Determine the (X, Y) coordinate at the center of the cell enclosing the given text.  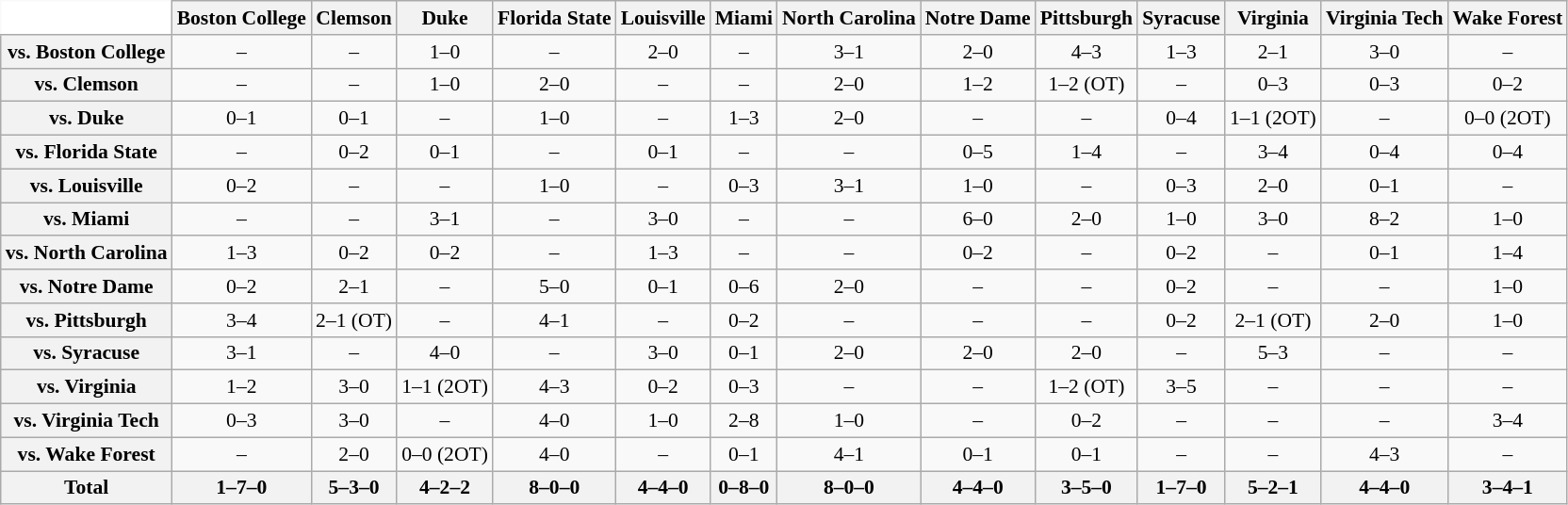
3–4–1 (1508, 488)
vs. Pittsburgh (87, 320)
Miami (744, 18)
vs. North Carolina (87, 253)
Notre Dame (978, 18)
0–8–0 (744, 488)
Virginia (1273, 18)
2–8 (744, 421)
5–3–0 (354, 488)
Wake Forest (1508, 18)
Total (87, 488)
Virginia Tech (1385, 18)
vs. Notre Dame (87, 286)
3–5–0 (1086, 488)
Florida State (554, 18)
5–0 (554, 286)
Duke (445, 18)
vs. Virginia Tech (87, 421)
Clemson (354, 18)
5–2–1 (1273, 488)
vs. Boston College (87, 52)
vs. Florida State (87, 153)
5–3 (1273, 353)
vs. Louisville (87, 186)
vs. Virginia (87, 387)
vs. Duke (87, 119)
6–0 (978, 220)
vs. Miami (87, 220)
8–2 (1385, 220)
0–5 (978, 153)
4–2–2 (445, 488)
0–6 (744, 286)
Louisville (663, 18)
Syracuse (1182, 18)
Boston College (241, 18)
Pittsburgh (1086, 18)
vs. Clemson (87, 85)
vs. Syracuse (87, 353)
North Carolina (849, 18)
3–5 (1182, 387)
vs. Wake Forest (87, 454)
